Extract the (x, y) coordinate from the center of the cell holding the provided text.  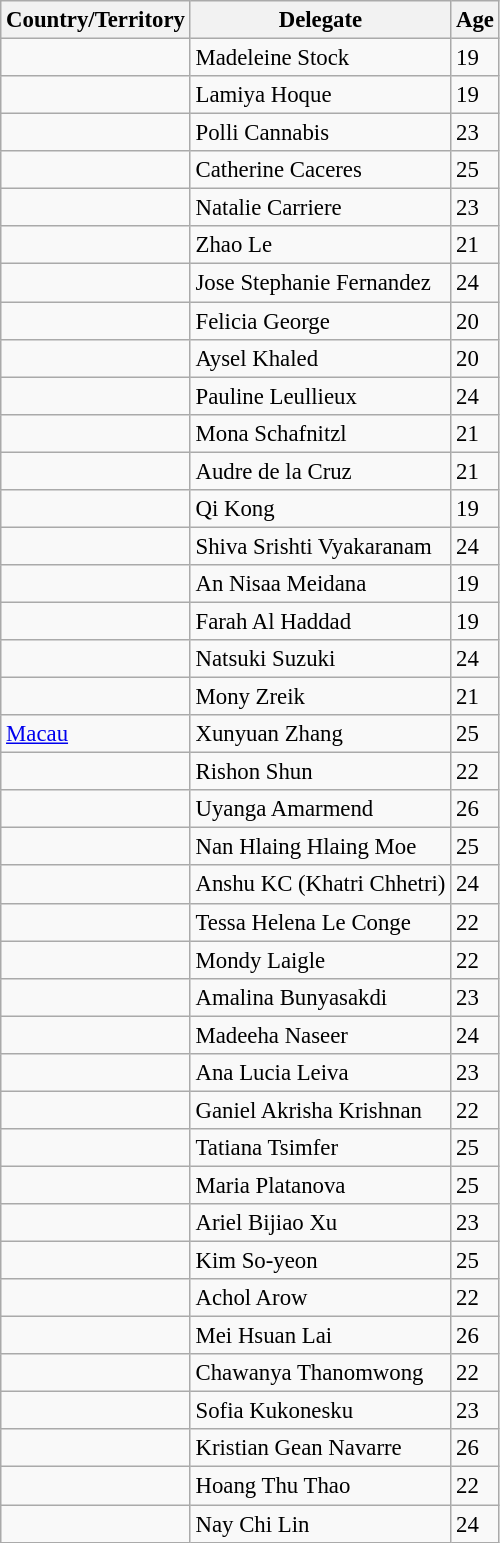
Polli Cannabis (320, 133)
Nay Chi Lin (320, 1524)
Kristian Gean Navarre (320, 1449)
Mona Schafnitzl (320, 433)
Macau (96, 734)
Madeleine Stock (320, 58)
Madeeha Naseer (320, 1035)
Sofia Kukonesku (320, 1411)
An Nisaa Meidana (320, 584)
Mei Hsuan Lai (320, 1336)
Achol Arow (320, 1298)
Shiva Srishti Vyakaranam (320, 546)
Lamiya Hoque (320, 95)
Kim So-yeon (320, 1261)
Qi Kong (320, 509)
Zhao Le (320, 245)
Uyanga Amarmend (320, 809)
Nan Hlaing Hlaing Moe (320, 847)
Xunyuan Zhang (320, 734)
Anshu KC (Khatri Chhetri) (320, 885)
Country/Territory (96, 20)
Maria Platanova (320, 1185)
Age (476, 20)
Tessa Helena Le Conge (320, 922)
Amalina Bunyasakdi (320, 997)
Hoang Thu Thao (320, 1486)
Ariel Bijiao Xu (320, 1223)
Farah Al Haddad (320, 621)
Audre de la Cruz (320, 471)
Felicia George (320, 321)
Jose Stephanie Fernandez (320, 283)
Natalie Carriere (320, 208)
Catherine Caceres (320, 170)
Aysel Khaled (320, 358)
Delegate (320, 20)
Chawanya Thanomwong (320, 1373)
Ganiel Akrisha Krishnan (320, 1110)
Natsuki Suzuki (320, 659)
Pauline Leullieux (320, 396)
Ana Lucia Leiva (320, 1073)
Tatiana Tsimfer (320, 1148)
Mondy Laigle (320, 960)
Rishon Shun (320, 772)
Mony Zreik (320, 697)
